From the cell containing the given text, extract its center point as (X, Y) coordinate. 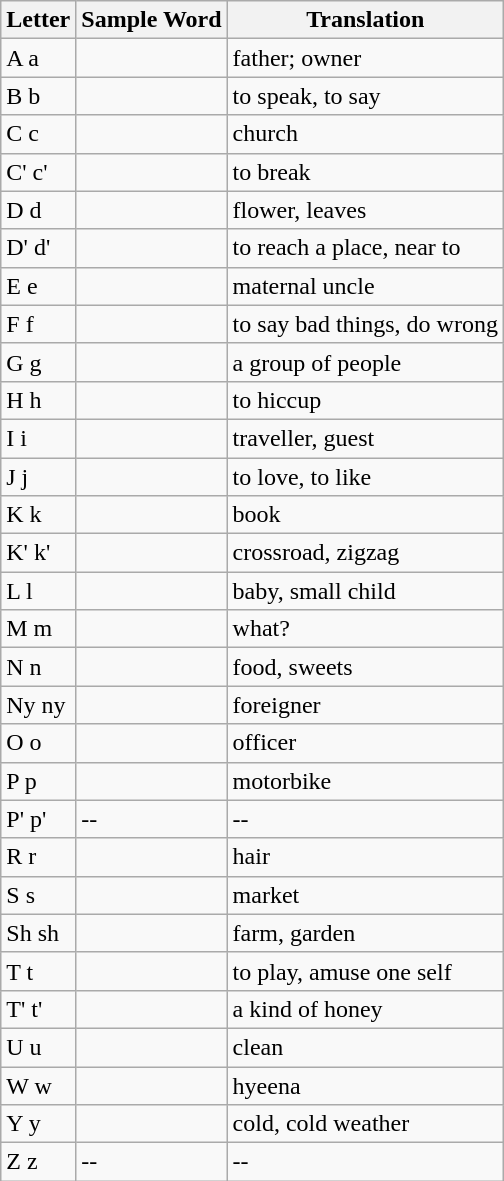
church (365, 134)
hyeena (365, 1085)
to love, to like (365, 477)
I i (38, 438)
T t (38, 971)
S s (38, 895)
traveller, guest (365, 438)
Y y (38, 1124)
G g (38, 362)
Letter (38, 20)
L l (38, 591)
J j (38, 477)
a group of people (365, 362)
baby, small child (365, 591)
Ny ny (38, 705)
F f (38, 324)
N n (38, 667)
to reach a place, near to (365, 248)
to hiccup (365, 400)
crossroad, zigzag (365, 553)
C c (38, 134)
to break (365, 172)
to play, amuse one self (365, 971)
P p (38, 781)
motorbike (365, 781)
hair (365, 857)
officer (365, 743)
what? (365, 629)
food, sweets (365, 667)
U u (38, 1047)
Translation (365, 20)
P' p' (38, 819)
E e (38, 286)
Z z (38, 1162)
T' t' (38, 1009)
Sample Word (152, 20)
clean (365, 1047)
D' d' (38, 248)
K' k' (38, 553)
a kind of honey (365, 1009)
foreigner (365, 705)
D d (38, 210)
B b (38, 96)
H h (38, 400)
flower, leaves (365, 210)
maternal uncle (365, 286)
O o (38, 743)
book (365, 515)
father; owner (365, 58)
to say bad things, do wrong (365, 324)
market (365, 895)
farm, garden (365, 933)
cold, cold weather (365, 1124)
A a (38, 58)
M m (38, 629)
to speak, to say (365, 96)
Sh sh (38, 933)
C' c' (38, 172)
R r (38, 857)
K k (38, 515)
W w (38, 1085)
